Identify which cell holds the provided text, then report its (X, Y) central coordinate. 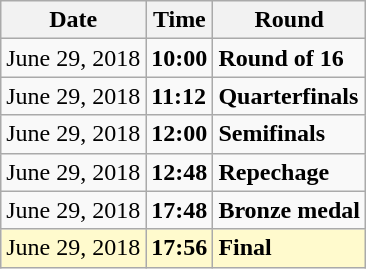
17:48 (180, 210)
Round of 16 (290, 58)
Round (290, 20)
Semifinals (290, 134)
Date (74, 20)
12:48 (180, 172)
10:00 (180, 58)
Bronze medal (290, 210)
Time (180, 20)
Repechage (290, 172)
Quarterfinals (290, 96)
Final (290, 248)
17:56 (180, 248)
12:00 (180, 134)
11:12 (180, 96)
